Pinpoint the cell where the given text exists, returning its (X, Y) midpoint coordinate. 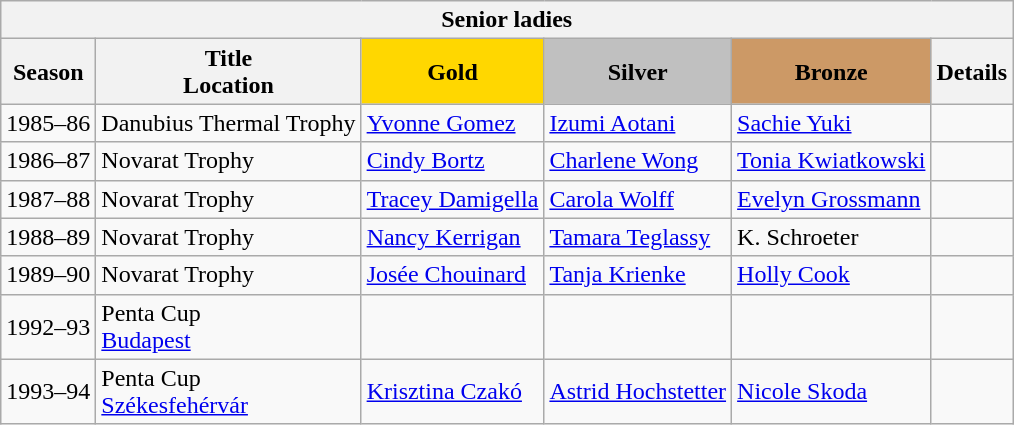
Tracey Damigella (452, 199)
Bronze (832, 72)
1986–87 (48, 161)
1985–86 (48, 123)
Izumi Aotani (638, 123)
Details (972, 72)
Gold (452, 72)
Charlene Wong (638, 161)
Nancy Kerrigan (452, 237)
Astrid Hochstetter (638, 392)
Cindy Bortz (452, 161)
1989–90 (48, 275)
Tamara Teglassy (638, 237)
1993–94 (48, 392)
1987–88 (48, 199)
Evelyn Grossmann (832, 199)
Sachie Yuki (832, 123)
Title Location (228, 72)
1988–89 (48, 237)
Tonia Kwiatkowski (832, 161)
Holly Cook (832, 275)
Penta Cup Budapest (228, 326)
Tanja Krienke (638, 275)
Senior ladies (507, 20)
Krisztina Czakó (452, 392)
K. Schroeter (832, 237)
Penta Cup Székesfehérvár (228, 392)
Nicole Skoda (832, 392)
1992–93 (48, 326)
Danubius Thermal Trophy (228, 123)
Josée Chouinard (452, 275)
Carola Wolff (638, 199)
Yvonne Gomez (452, 123)
Season (48, 72)
Silver (638, 72)
